Output the [x, y] coordinate of the center of the cell containing the given text.  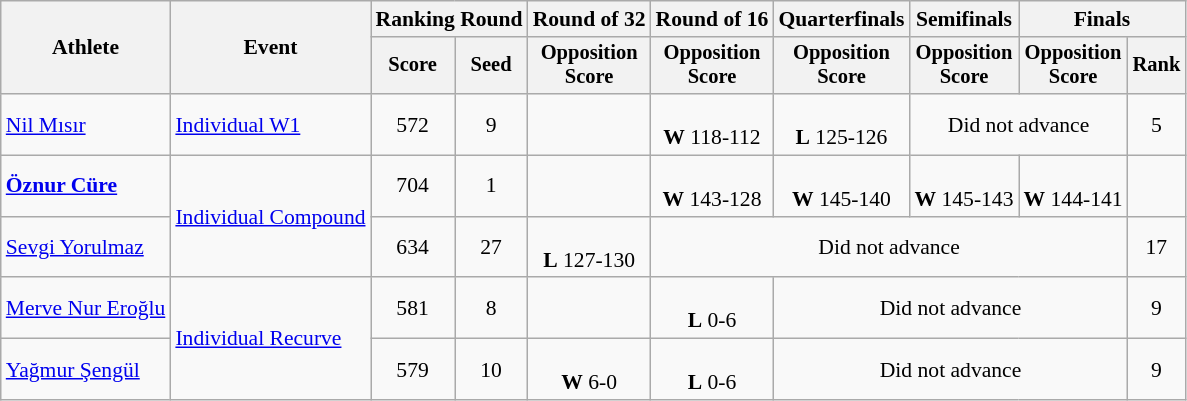
581 [413, 308]
Seed [492, 66]
17 [1157, 248]
Ranking Round [450, 19]
Score [413, 66]
Rank [1157, 66]
704 [413, 186]
W 143-128 [712, 186]
Finals [1102, 19]
Sevgi Yorulmaz [86, 248]
L 125-126 [841, 124]
Quarterfinals [841, 19]
Individual W1 [270, 124]
Individual Compound [270, 217]
Event [270, 48]
Athlete [86, 48]
Merve Nur Eroğlu [86, 308]
8 [492, 308]
Öznur Cüre [86, 186]
27 [492, 248]
Round of 32 [590, 19]
W 118-112 [712, 124]
W 144-141 [1074, 186]
W 6-0 [590, 370]
Semifinals [964, 19]
Yağmur Şengül [86, 370]
10 [492, 370]
634 [413, 248]
Nil Mısır [86, 124]
579 [413, 370]
572 [413, 124]
W 145-143 [964, 186]
1 [492, 186]
Round of 16 [712, 19]
Individual Recurve [270, 339]
L 127-130 [590, 248]
W 145-140 [841, 186]
5 [1157, 124]
